Return the [X, Y] coordinate for the center point of the cell that contains the specified text.  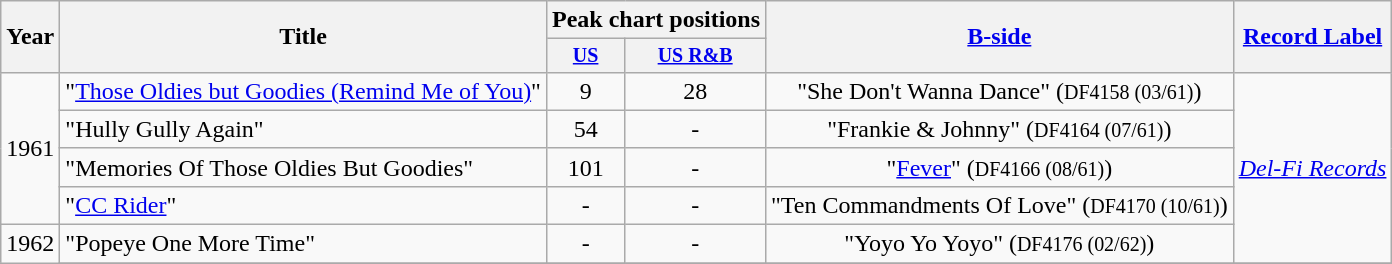
54 [585, 129]
Year [30, 37]
101 [585, 167]
US [585, 56]
"She Don't Wanna Dance" (DF4158 (03/61)) [1000, 91]
Title [304, 37]
"Memories Of Those Oldies But Goodies" [304, 167]
"Yoyo Yo Yoyo" (DF4176 (02/62)) [1000, 244]
"Frankie & Johnny" (DF4164 (07/61)) [1000, 129]
28 [696, 91]
"Ten Commandments Of Love" (DF4170 (10/61)) [1000, 205]
Del-Fi Records [1312, 167]
US R&B [696, 56]
Record Label [1312, 37]
"Those Oldies but Goodies (Remind Me of You)" [304, 91]
1962 [30, 244]
"Popeye One More Time" [304, 244]
1961 [30, 148]
"Hully Gully Again" [304, 129]
"Fever" (DF4166 (08/61)) [1000, 167]
B-side [1000, 37]
9 [585, 91]
"CC Rider" [304, 205]
Peak chart positions [656, 20]
